Extract the [x, y] coordinate from the center of the cell holding the provided text.  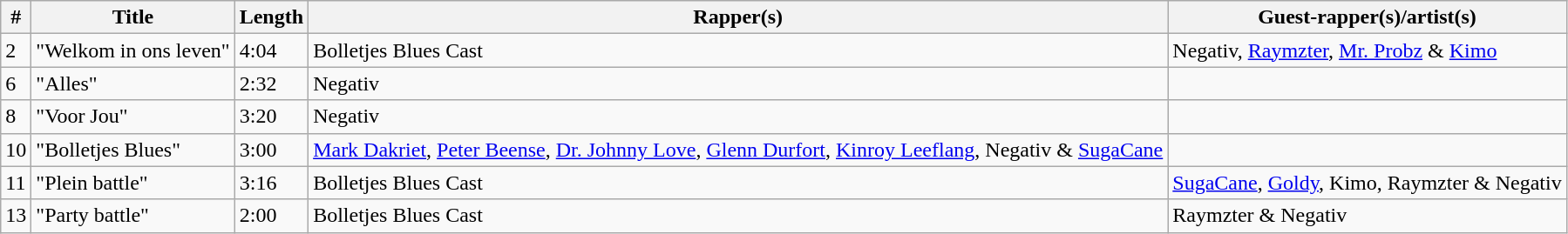
2:00 [271, 216]
Mark Dakriet, Peter Beense, Dr. Johnny Love, Glenn Durfort, Kinroy Leeflang, Negativ & SugaCane [738, 150]
"Voor Jou" [132, 117]
# [16, 17]
Raymzter & Negativ [1367, 216]
Rapper(s) [738, 17]
3:00 [271, 150]
2 [16, 50]
Guest-rapper(s)/artist(s) [1367, 17]
"Alles" [132, 84]
3:16 [271, 183]
Title [132, 17]
"Bolletjes Blues" [132, 150]
"Party battle" [132, 216]
2:32 [271, 84]
Length [271, 17]
10 [16, 150]
3:20 [271, 117]
SugaCane, Goldy, Kimo, Raymzter & Negativ [1367, 183]
"Plein battle" [132, 183]
6 [16, 84]
8 [16, 117]
"Welkom in ons leven" [132, 50]
Negativ, Raymzter, Mr. Probz & Kimo [1367, 50]
11 [16, 183]
4:04 [271, 50]
13 [16, 216]
